Return the [x, y] coordinate for the center point of the cell that contains the specified text.  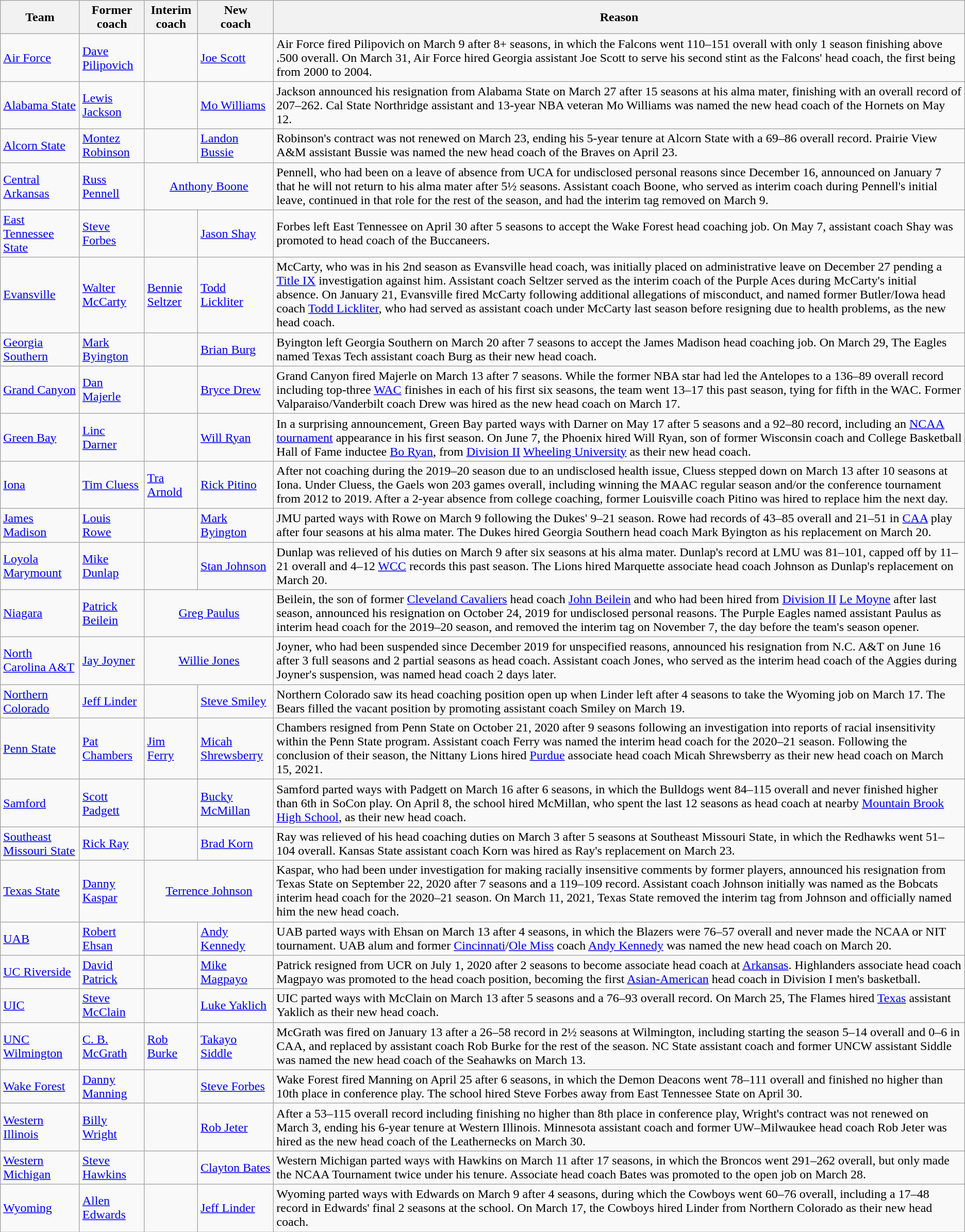
Team [40, 18]
Dan Majerle [112, 390]
Patrick Beilein [112, 613]
Luke Yaklich [236, 1005]
UIC [40, 1005]
Interimcoach [171, 18]
Scott Padgett [112, 803]
Samford [40, 803]
Walter McCarty [112, 295]
Jason Shay [236, 234]
UAB [40, 938]
Western Illinois [40, 1127]
Steve Hawkins [112, 1167]
Rob Burke [171, 1046]
Anthony Boone [209, 186]
Allen Edwards [112, 1208]
Rick Ray [112, 843]
Wyoming [40, 1208]
Air Force [40, 58]
Danny Kaspar [112, 891]
Landon Bussie [236, 145]
Alcorn State [40, 145]
Bucky McMillan [236, 803]
Western Michigan [40, 1167]
Iona [40, 485]
Southeast Missouri State [40, 843]
Terrence Johnson [209, 891]
Willie Jones [209, 661]
Grand Canyon [40, 390]
Reason [619, 18]
Takayo Siddle [236, 1046]
Montez Robinson [112, 145]
Tra Arnold [171, 485]
Billy Wright [112, 1127]
Pat Chambers [112, 748]
Clayton Bates [236, 1167]
Brad Korn [236, 843]
James Madison [40, 525]
Jay Joyner [112, 661]
UC Riverside [40, 972]
Bryce Drew [236, 390]
Todd Lickliter [236, 295]
Steve Smiley [236, 701]
East Tennessee State [40, 234]
C. B. McGrath [112, 1046]
Tim Cluess [112, 485]
Lewis Jackson [112, 105]
Niagara [40, 613]
Formercoach [112, 18]
Steve McClain [112, 1005]
Newcoach [236, 18]
Green Bay [40, 437]
Linc Darner [112, 437]
Texas State [40, 891]
Joe Scott [236, 58]
Evansville [40, 295]
Andy Kennedy [236, 938]
Mo Williams [236, 105]
Robert Ehsan [112, 938]
Rob Jeter [236, 1127]
Greg Paulus [209, 613]
David Patrick [112, 972]
Mike Magpayo [236, 972]
UNC Wilmington [40, 1046]
Will Ryan [236, 437]
Mike Dunlap [112, 566]
Louis Rowe [112, 525]
Danny Manning [112, 1087]
Georgia Southern [40, 349]
Russ Pennell [112, 186]
Alabama State [40, 105]
Penn State [40, 748]
Bennie Seltzer [171, 295]
Loyola Marymount [40, 566]
Micah Shrewsberry [236, 748]
Rick Pitino [236, 485]
Brian Burg [236, 349]
Northern Colorado [40, 701]
Dave Pilipovich [112, 58]
Jim Ferry [171, 748]
Wake Forest [40, 1087]
Stan Johnson [236, 566]
North Carolina A&T [40, 661]
Central Arkansas [40, 186]
